Locate the cell with the specified text and output its (x, y) center coordinate. 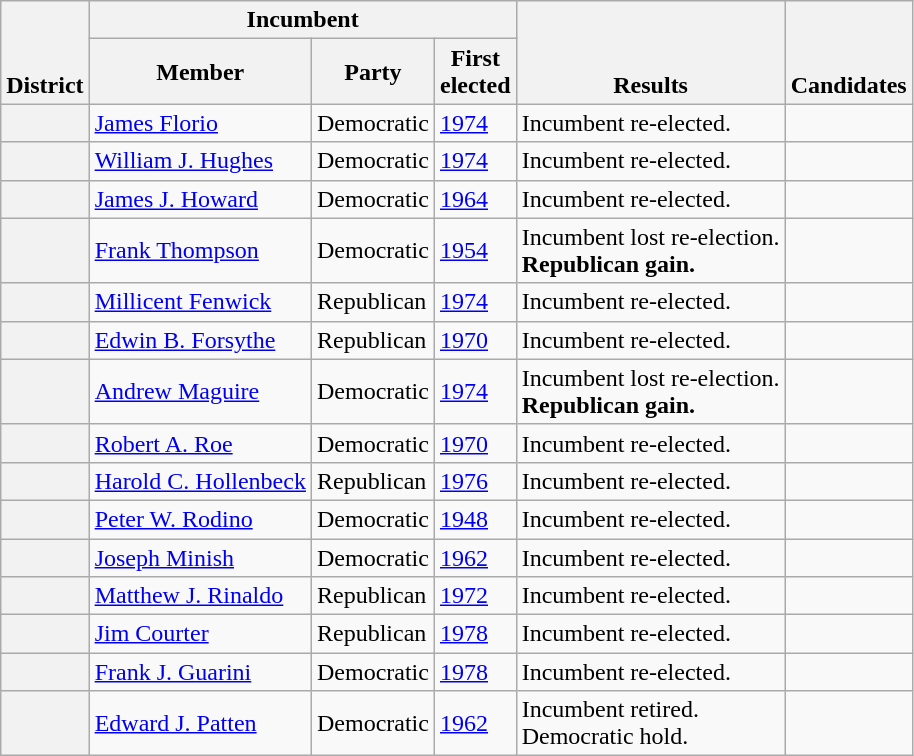
Edward J. Patten (200, 724)
Incumbent (302, 20)
Peter W. Rodino (200, 519)
1964 (475, 199)
Robert A. Roe (200, 443)
Harold C. Hollenbeck (200, 481)
William J. Hughes (200, 161)
Edwin B. Forsythe (200, 340)
1954 (475, 250)
Joseph Minish (200, 557)
Frank J. Guarini (200, 672)
James J. Howard (200, 199)
Party (372, 72)
James Florio (200, 123)
Frank Thompson (200, 250)
Jim Courter (200, 634)
1948 (475, 519)
District (45, 52)
Millicent Fenwick (200, 302)
Firstelected (475, 72)
Member (200, 72)
Matthew J. Rinaldo (200, 596)
1976 (475, 481)
1972 (475, 596)
Incumbent retired.Democratic hold. (650, 724)
Candidates (848, 52)
Andrew Maguire (200, 392)
Results (650, 52)
